Scan for the cell matching the given text and deliver its [x, y] coordinate at center. 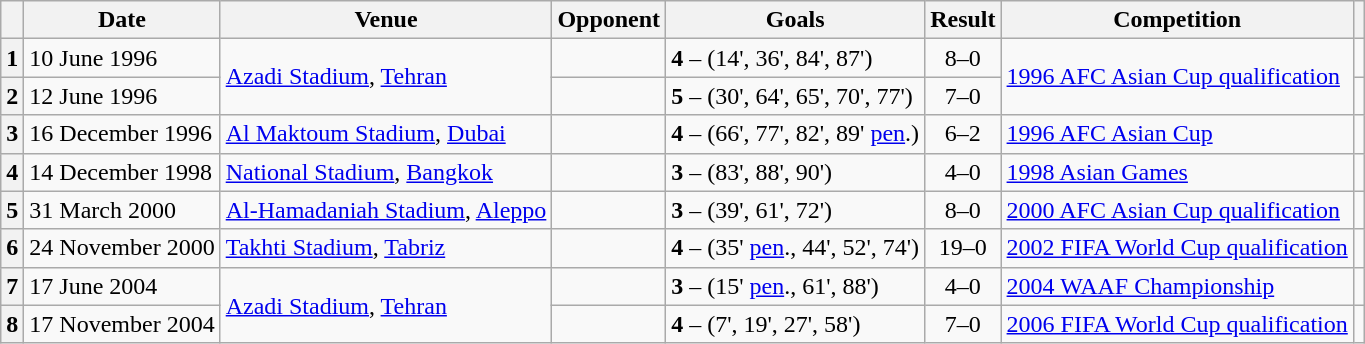
Result [963, 20]
6 [12, 248]
17 June 2004 [122, 286]
1996 AFC Asian Cup [1177, 134]
Venue [386, 20]
4 [12, 172]
2006 FIFA World Cup qualification [1177, 324]
17 November 2004 [122, 324]
4 – (66', 77', 82', 89' pen.) [796, 134]
3 – (39', 61', 72') [796, 210]
National Stadium, Bangkok [386, 172]
4 – (14', 36', 84', 87') [796, 58]
Takhti Stadium, Tabriz [386, 248]
Goals [796, 20]
4 – (35' pen., 44', 52', 74') [796, 248]
10 June 1996 [122, 58]
Competition [1177, 20]
2000 AFC Asian Cup qualification [1177, 210]
5 – (30', 64', 65', 70', 77') [796, 96]
8 [12, 324]
4 – (7', 19', 27', 58') [796, 324]
24 November 2000 [122, 248]
12 June 1996 [122, 96]
Al-Hamadaniah Stadium, Aleppo [386, 210]
2 [12, 96]
31 March 2000 [122, 210]
3 – (83', 88', 90') [796, 172]
Opponent [609, 20]
7 [12, 286]
1998 Asian Games [1177, 172]
14 December 1998 [122, 172]
5 [12, 210]
2004 WAAF Championship [1177, 286]
3 – (15' pen., 61', 88') [796, 286]
1 [12, 58]
6–2 [963, 134]
2002 FIFA World Cup qualification [1177, 248]
Date [122, 20]
19–0 [963, 248]
3 [12, 134]
1996 AFC Asian Cup qualification [1177, 77]
Al Maktoum Stadium, Dubai [386, 134]
16 December 1996 [122, 134]
